For the text-containing cell, return its midpoint in [x, y] coordinate format. 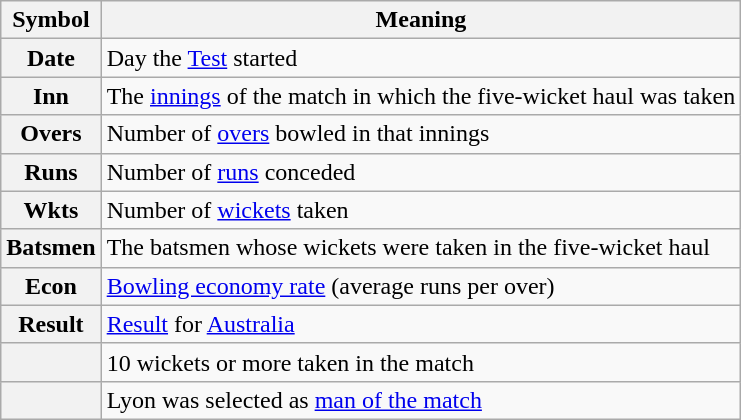
Meaning [421, 20]
10 wickets or more taken in the match [421, 362]
The batsmen whose wickets were taken in the five-wicket haul [421, 248]
Econ [51, 286]
Number of wickets taken [421, 210]
Result for Australia [421, 324]
Number of overs bowled in that innings [421, 134]
Day the Test started [421, 58]
Overs [51, 134]
Wkts [51, 210]
Bowling economy rate (average runs per over) [421, 286]
Number of runs conceded [421, 172]
The innings of the match in which the five-wicket haul was taken [421, 96]
Batsmen [51, 248]
Lyon was selected as man of the match [421, 400]
Inn [51, 96]
Result [51, 324]
Runs [51, 172]
Symbol [51, 20]
Date [51, 58]
